For the text-containing cell, return its midpoint in [x, y] coordinate format. 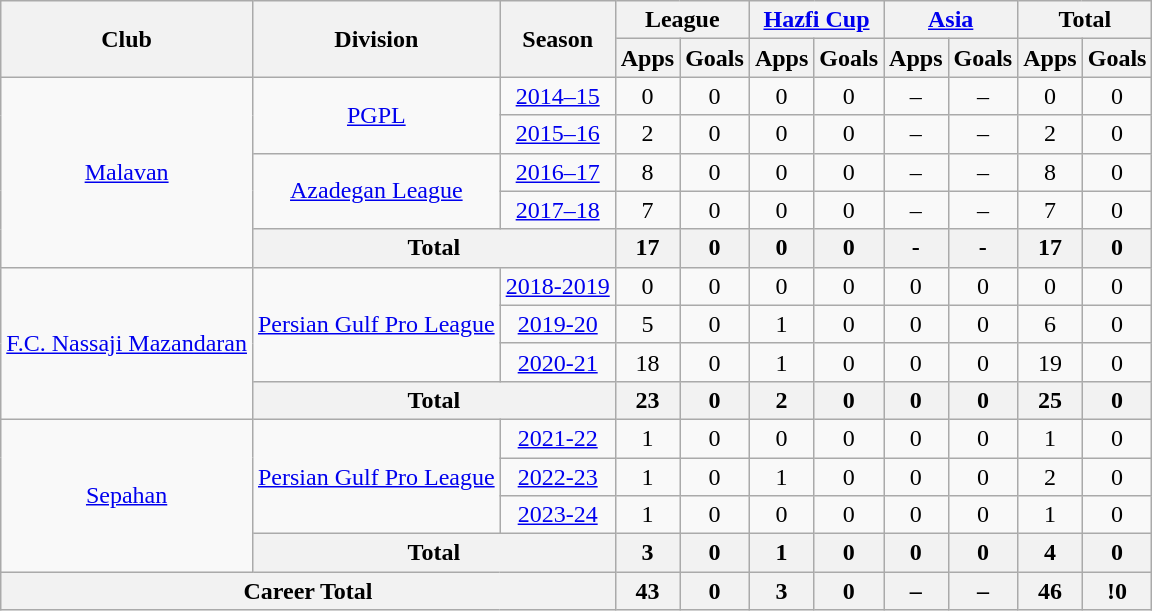
19 [1050, 362]
4 [1050, 553]
F.C. Nassaji Mazandaran [127, 343]
2022-23 [558, 477]
2023-24 [558, 515]
Sepahan [127, 495]
Club [127, 39]
25 [1050, 400]
Hazfi Cup [816, 20]
Malavan [127, 172]
2014–15 [558, 96]
2015–16 [558, 134]
Career Total [308, 591]
Azadegan League [376, 191]
5 [647, 324]
Division [376, 39]
2017–18 [558, 210]
43 [647, 591]
2016–17 [558, 172]
2020-21 [558, 362]
23 [647, 400]
Asia [951, 20]
18 [647, 362]
2018-2019 [558, 286]
6 [1050, 324]
League [682, 20]
46 [1050, 591]
!0 [1117, 591]
Season [558, 39]
2019-20 [558, 324]
PGPL [376, 115]
2021-22 [558, 438]
